Search for the cell housing the specified text and yield its [x, y] center coordinate. 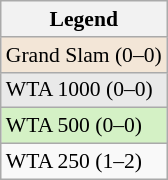
WTA 1000 (0–0) [84, 90]
Grand Slam (0–0) [84, 55]
WTA 500 (0–0) [84, 126]
Legend [84, 19]
WTA 250 (1–2) [84, 162]
